Capture the cell that displays the provided text and extract its [X, Y] central coordinate. 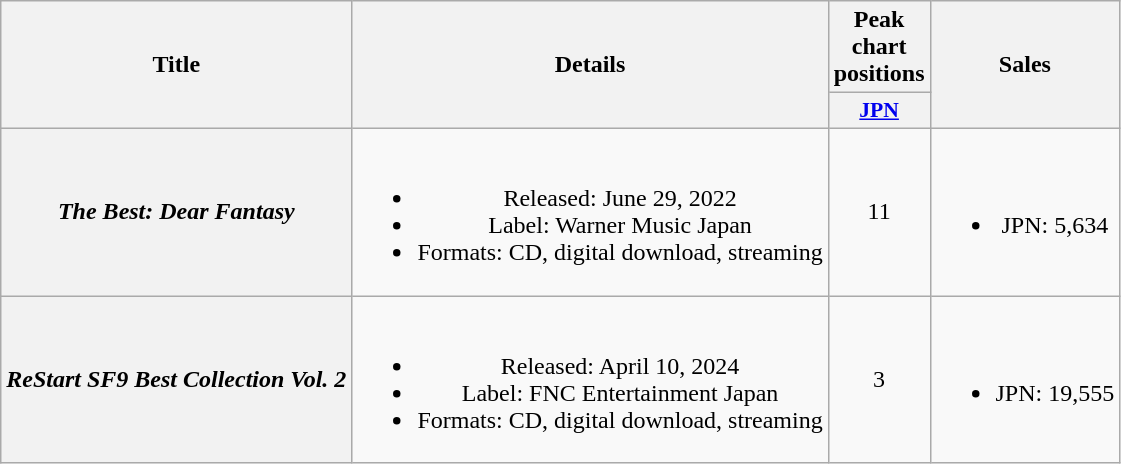
3 [879, 380]
Released: June 29, 2022 Label: Warner Music JapanFormats: CD, digital download, streaming [590, 212]
Details [590, 65]
JPN: 5,634 [1025, 212]
Peak chart positions [879, 47]
Sales [1025, 65]
11 [879, 212]
Released: April 10, 2024 Label: FNC Entertainment JapanFormats: CD, digital download, streaming [590, 380]
ReStart SF9 Best Collection Vol. 2 [176, 380]
Title [176, 65]
JPN: 19,555 [1025, 380]
The Best: Dear Fantasy [176, 212]
JPN [879, 111]
